Locate the cell with the specified text and output its [x, y] center coordinate. 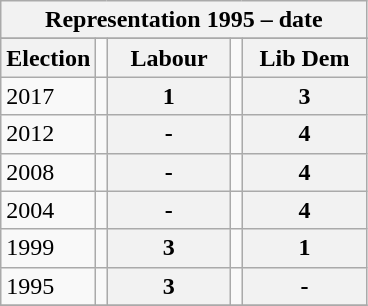
Labour [169, 58]
1995 [48, 286]
1999 [48, 248]
Election [48, 58]
Representation 1995 – date [184, 20]
2004 [48, 210]
2008 [48, 172]
Lib Dem [304, 58]
2017 [48, 96]
2012 [48, 134]
